Locate the cell with the specified text and output its [x, y] center coordinate. 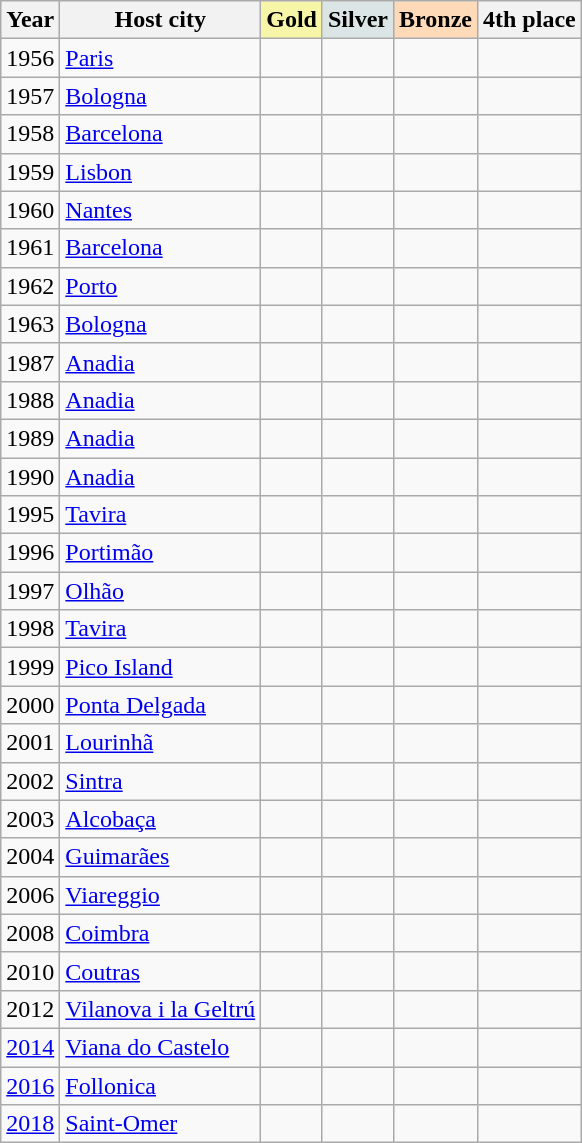
Paris [160, 58]
1959 [30, 172]
1990 [30, 477]
Host city [160, 20]
2008 [30, 933]
Viareggio [160, 895]
1987 [30, 362]
Nantes [160, 210]
Portimão [160, 553]
1997 [30, 591]
Coimbra [160, 933]
Coutras [160, 971]
2016 [30, 1085]
1958 [30, 134]
Pico Island [160, 667]
1996 [30, 553]
1963 [30, 324]
1995 [30, 515]
Saint-Omer [160, 1124]
1989 [30, 438]
Guimarães [160, 857]
Year [30, 20]
1962 [30, 286]
Vilanova i la Geltrú [160, 1009]
Viana do Castelo [160, 1047]
Sintra [160, 781]
2018 [30, 1124]
Lisbon [160, 172]
1998 [30, 629]
4th place [529, 20]
Porto [160, 286]
2014 [30, 1047]
Olhão [160, 591]
Bronze [436, 20]
Ponta Delgada [160, 705]
2006 [30, 895]
2010 [30, 971]
2004 [30, 857]
1999 [30, 667]
Lourinhã [160, 743]
1956 [30, 58]
2001 [30, 743]
2002 [30, 781]
Silver [358, 20]
Alcobaça [160, 819]
2003 [30, 819]
1961 [30, 248]
1988 [30, 400]
2012 [30, 1009]
Gold [292, 20]
Follonica [160, 1085]
1957 [30, 96]
2000 [30, 705]
1960 [30, 210]
